From the cell containing the given text, extract its center point as (x, y) coordinate. 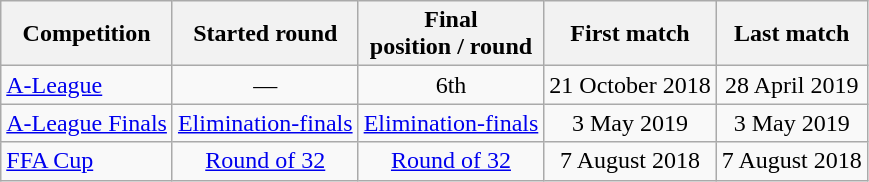
— (265, 85)
Last match (792, 34)
Final position / round (451, 34)
Started round (265, 34)
21 October 2018 (630, 85)
FFA Cup (87, 161)
A-League (87, 85)
A-League Finals (87, 123)
First match (630, 34)
28 April 2019 (792, 85)
Competition (87, 34)
6th (451, 85)
